Pinpoint the cell where the given text exists, returning its (X, Y) midpoint coordinate. 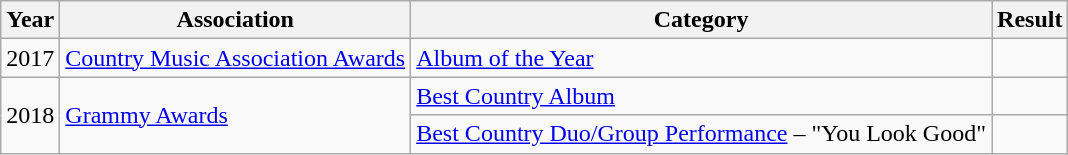
Result (1030, 20)
Category (702, 20)
Best Country Duo/Group Performance – "You Look Good" (702, 134)
Association (236, 20)
2018 (30, 115)
Year (30, 20)
Country Music Association Awards (236, 58)
Grammy Awards (236, 115)
2017 (30, 58)
Best Country Album (702, 96)
Album of the Year (702, 58)
